Detect which cell encompasses the target text, then output its (x, y) center coordinate. 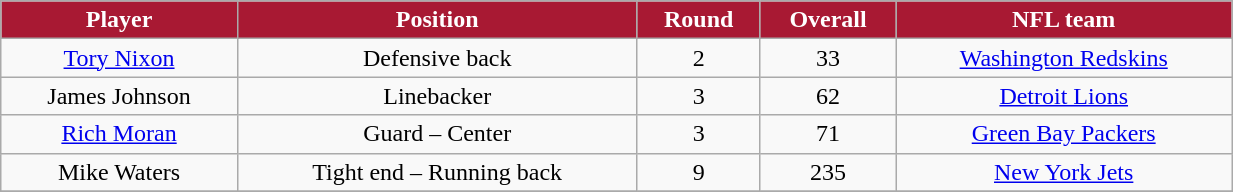
Tight end – Running back (437, 172)
Detroit Lions (1064, 96)
New York Jets (1064, 172)
Round (698, 20)
Rich Moran (120, 134)
Washington Redskins (1064, 58)
62 (828, 96)
2 (698, 58)
Defensive back (437, 58)
Overall (828, 20)
Player (120, 20)
Guard – Center (437, 134)
NFL team (1064, 20)
James Johnson (120, 96)
Position (437, 20)
Tory Nixon (120, 58)
Linebacker (437, 96)
9 (698, 172)
71 (828, 134)
235 (828, 172)
Mike Waters (120, 172)
Green Bay Packers (1064, 134)
33 (828, 58)
